Pinpoint the cell where the given text exists, returning its [x, y] midpoint coordinate. 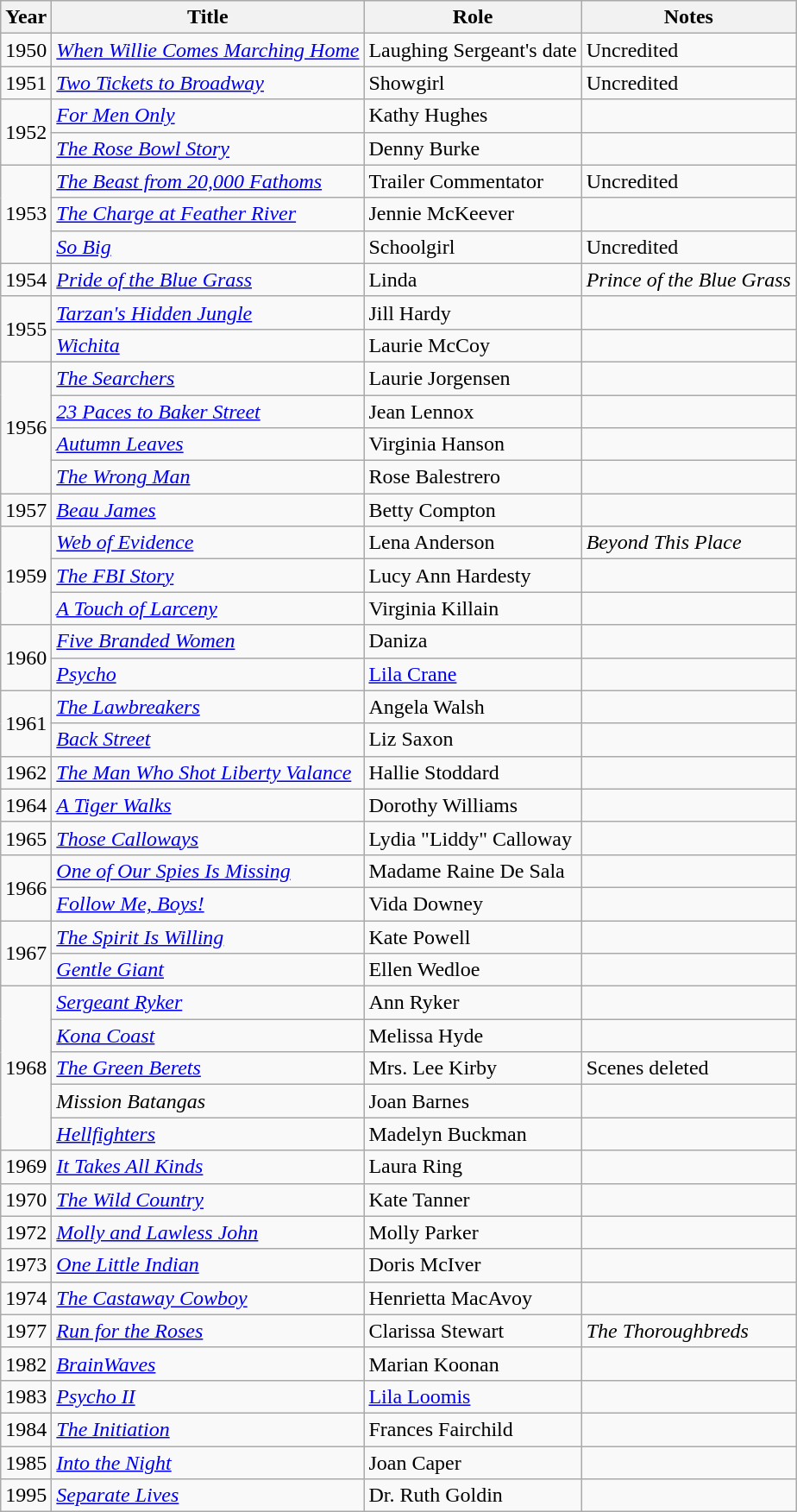
Laughing Sergeant's date [473, 50]
Lena Anderson [473, 543]
Dorothy Williams [473, 805]
Jennie McKeever [473, 214]
1974 [26, 1298]
Betty Compton [473, 510]
Vida Downey [473, 904]
1959 [26, 576]
Virginia Hanson [473, 444]
1956 [26, 427]
Kate Tanner [473, 1200]
Prince of the Blue Grass [688, 280]
Hallie Stoddard [473, 772]
The Castaway Cowboy [208, 1298]
1960 [26, 658]
Web of Evidence [208, 543]
Pride of the Blue Grass [208, 280]
Lila Loomis [473, 1396]
For Men Only [208, 116]
The Beast from 20,000 Fathoms [208, 181]
1964 [26, 805]
23 Paces to Baker Street [208, 412]
Year [26, 17]
The Initiation [208, 1429]
Lila Crane [473, 674]
Sergeant Ryker [208, 1003]
1950 [26, 50]
Joan Barnes [473, 1101]
The Charge at Feather River [208, 214]
The Man Who Shot Liberty Valance [208, 772]
Schoolgirl [473, 247]
Psycho II [208, 1396]
Kathy Hughes [473, 116]
Laurie McCoy [473, 345]
Linda [473, 280]
Notes [688, 17]
1972 [26, 1232]
Jill Hardy [473, 312]
It Takes All Kinds [208, 1167]
Mission Batangas [208, 1101]
The Rose Bowl Story [208, 148]
1955 [26, 329]
Daniza [473, 641]
When Willie Comes Marching Home [208, 50]
1969 [26, 1167]
1962 [26, 772]
Molly Parker [473, 1232]
A Tiger Walks [208, 805]
1961 [26, 723]
Molly and Lawless John [208, 1232]
Ann Ryker [473, 1003]
Psycho [208, 674]
The Spirit Is Willing [208, 936]
Lucy Ann Hardesty [473, 576]
Henrietta MacAvoy [473, 1298]
Ellen Wedloe [473, 970]
Showgirl [473, 83]
Laurie Jorgensen [473, 378]
Virginia Killain [473, 608]
1968 [26, 1068]
Mrs. Lee Kirby [473, 1068]
1953 [26, 214]
Doris McIver [473, 1265]
Gentle Giant [208, 970]
The Lawbreakers [208, 707]
Run for the Roses [208, 1331]
Laura Ring [473, 1167]
Trailer Commentator [473, 181]
Five Branded Women [208, 641]
The FBI Story [208, 576]
Denny Burke [473, 148]
Lydia "Liddy" Calloway [473, 838]
Beyond This Place [688, 543]
1973 [26, 1265]
1983 [26, 1396]
1967 [26, 953]
One of Our Spies Is Missing [208, 871]
Kate Powell [473, 936]
So Big [208, 247]
Title [208, 17]
1966 [26, 887]
Wichita [208, 345]
Hellfighters [208, 1134]
Marian Koonan [473, 1364]
Tarzan's Hidden Jungle [208, 312]
One Little Indian [208, 1265]
Joan Caper [473, 1463]
Clarissa Stewart [473, 1331]
The Wrong Man [208, 477]
Melissa Hyde [473, 1036]
Those Calloways [208, 838]
1965 [26, 838]
Liz Saxon [473, 740]
Jean Lennox [473, 412]
Role [473, 17]
Madame Raine De Sala [473, 871]
Autumn Leaves [208, 444]
Frances Fairchild [473, 1429]
1951 [26, 83]
Dr. Ruth Goldin [473, 1496]
Two Tickets to Broadway [208, 83]
Rose Balestrero [473, 477]
Into the Night [208, 1463]
Follow Me, Boys! [208, 904]
1970 [26, 1200]
Separate Lives [208, 1496]
The Searchers [208, 378]
1982 [26, 1364]
Kona Coast [208, 1036]
1985 [26, 1463]
Scenes deleted [688, 1068]
1954 [26, 280]
1957 [26, 510]
Madelyn Buckman [473, 1134]
1977 [26, 1331]
The Thoroughbreds [688, 1331]
Angela Walsh [473, 707]
1984 [26, 1429]
The Green Berets [208, 1068]
Beau James [208, 510]
1952 [26, 132]
Back Street [208, 740]
A Touch of Larceny [208, 608]
1995 [26, 1496]
The Wild Country [208, 1200]
BrainWaves [208, 1364]
